Return (x, y) of the center of cell containing provided text 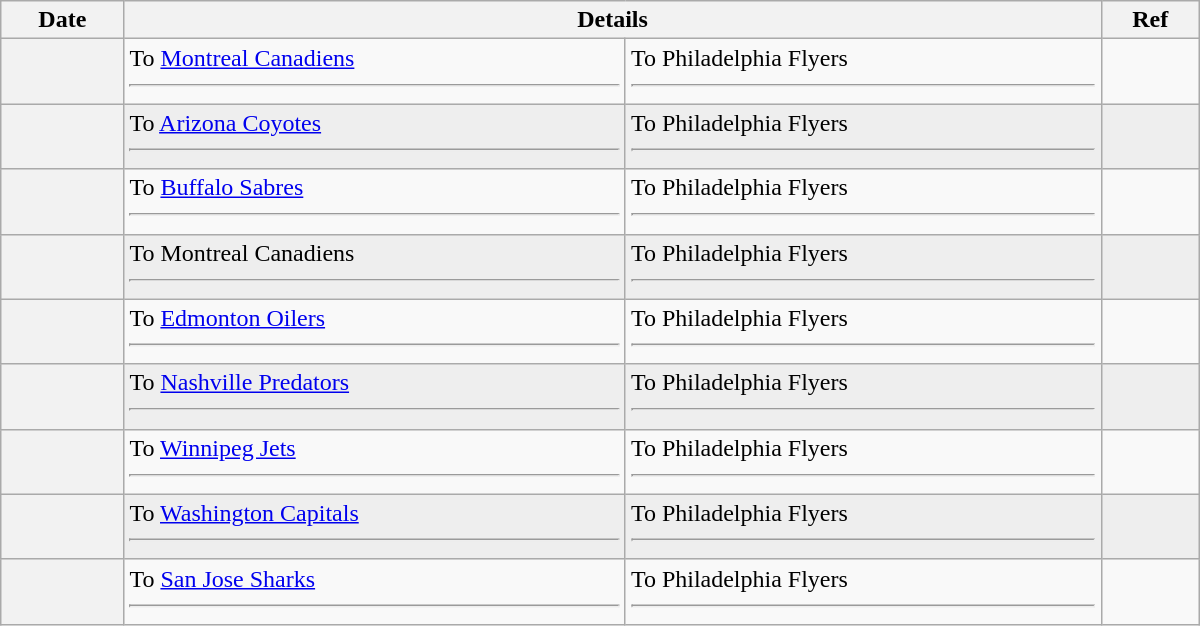
To Nashville Predators (374, 396)
To Buffalo Sabres (374, 202)
Date (62, 20)
To Edmonton Oilers (374, 332)
Details (612, 20)
Ref (1150, 20)
To Winnipeg Jets (374, 462)
To San Jose Sharks (374, 592)
To Washington Capitals (374, 526)
To Arizona Coyotes (374, 136)
